Detect which cell encompasses the target text, then output its (x, y) center coordinate. 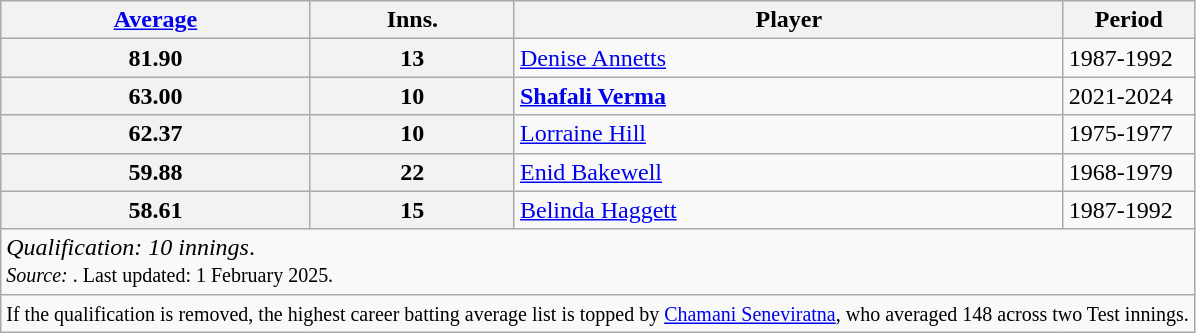
1975-1977 (1128, 134)
59.88 (156, 172)
Shafali Verma (788, 96)
15 (412, 210)
Inns. (412, 20)
13 (412, 58)
Player (788, 20)
Enid Bakewell (788, 172)
81.90 (156, 58)
Qualification: 10 innings. Source: . Last updated: 1 February 2025. (598, 262)
58.61 (156, 210)
Belinda Haggett (788, 210)
22 (412, 172)
Average (156, 20)
1968-1979 (1128, 172)
Period (1128, 20)
63.00 (156, 96)
2021-2024 (1128, 96)
If the qualification is removed, the highest career batting average list is topped by Chamani Seneviratna, who averaged 148 across two Test innings. (598, 313)
Denise Annetts (788, 58)
62.37 (156, 134)
Lorraine Hill (788, 134)
